Identify which cell holds the provided text, then report its (X, Y) central coordinate. 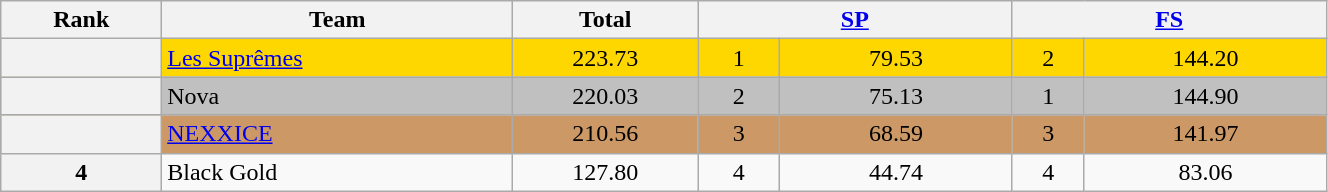
144.90 (1205, 96)
Total (606, 20)
223.73 (606, 58)
68.59 (896, 134)
83.06 (1205, 172)
144.20 (1205, 58)
Nova (338, 96)
141.97 (1205, 134)
SP (855, 20)
Black Gold (338, 172)
75.13 (896, 96)
44.74 (896, 172)
Team (338, 20)
210.56 (606, 134)
127.80 (606, 172)
220.03 (606, 96)
FS (1169, 20)
Rank (82, 20)
Les Suprêmes (338, 58)
79.53 (896, 58)
NEXXICE (338, 134)
